Extract the [x, y] coordinate from the center of the cell holding the provided text.  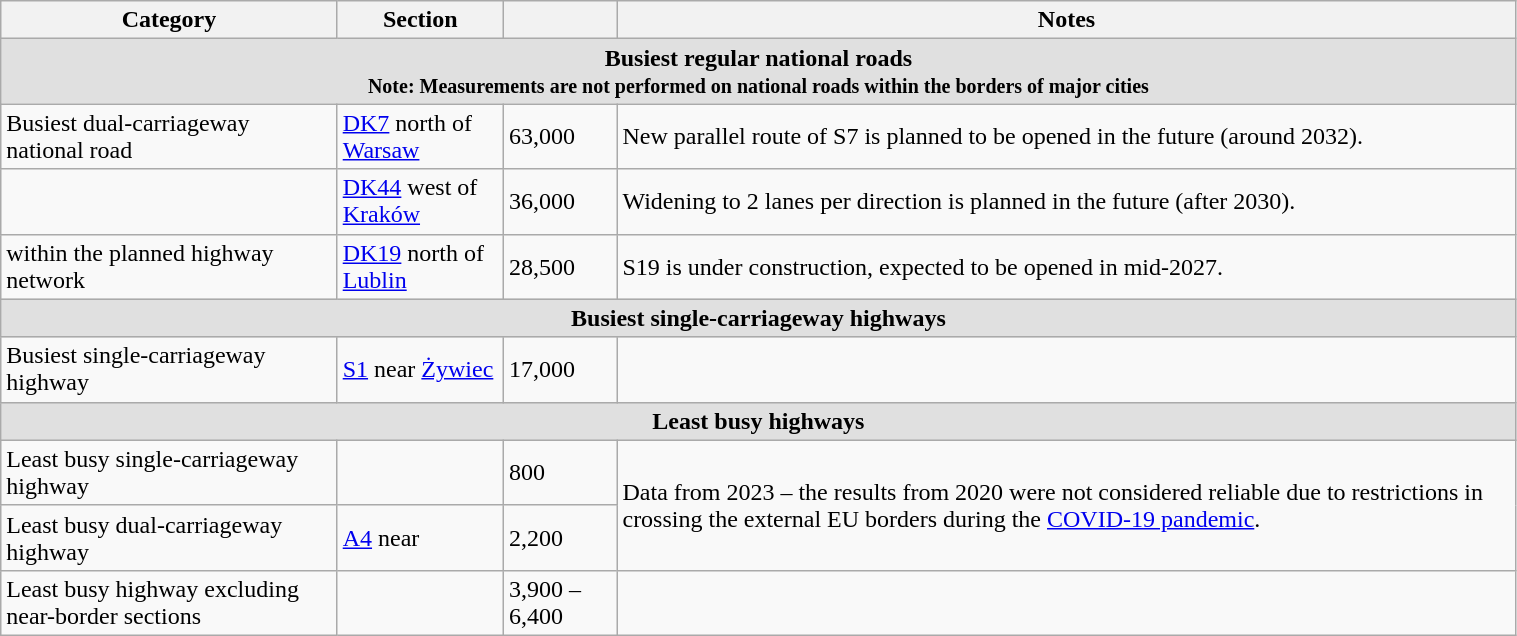
63,000 [560, 136]
Busiest single-carriageway highways [758, 318]
Least busy dual-carriageway highway [169, 538]
DK7 north of Warsaw [420, 136]
Category [169, 20]
Least busy highway excluding near-border sections [169, 602]
within the planned highway network [169, 266]
Busiest dual-carriageway national road [169, 136]
Widening to 2 lanes per direction is planned in the future (after 2030). [1066, 202]
Notes [1066, 20]
3,900 – 6,400 [560, 602]
Least busy single-carriageway highway [169, 472]
Busiest single-carriageway highway [169, 370]
S1 near Żywiec [420, 370]
Section [420, 20]
36,000 [560, 202]
A4 near [420, 538]
New parallel route of S7 is planned to be opened in the future (around 2032). [1066, 136]
Busiest regular national roadsNote: Measurements are not performed on national roads within the borders of major cities [758, 72]
DK19 north of Lublin [420, 266]
28,500 [560, 266]
S19 is under construction, expected to be opened in mid-2027. [1066, 266]
17,000 [560, 370]
2,200 [560, 538]
DK44 west of Kraków [420, 202]
800 [560, 472]
Least busy highways [758, 421]
